Locate the cell with the specified text and output its [x, y] center coordinate. 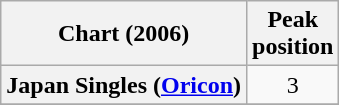
Peakposition [293, 34]
Japan Singles (Oricon) [124, 85]
Chart (2006) [124, 34]
3 [293, 85]
